Output the (X, Y) coordinate of the center of the cell containing the given text.  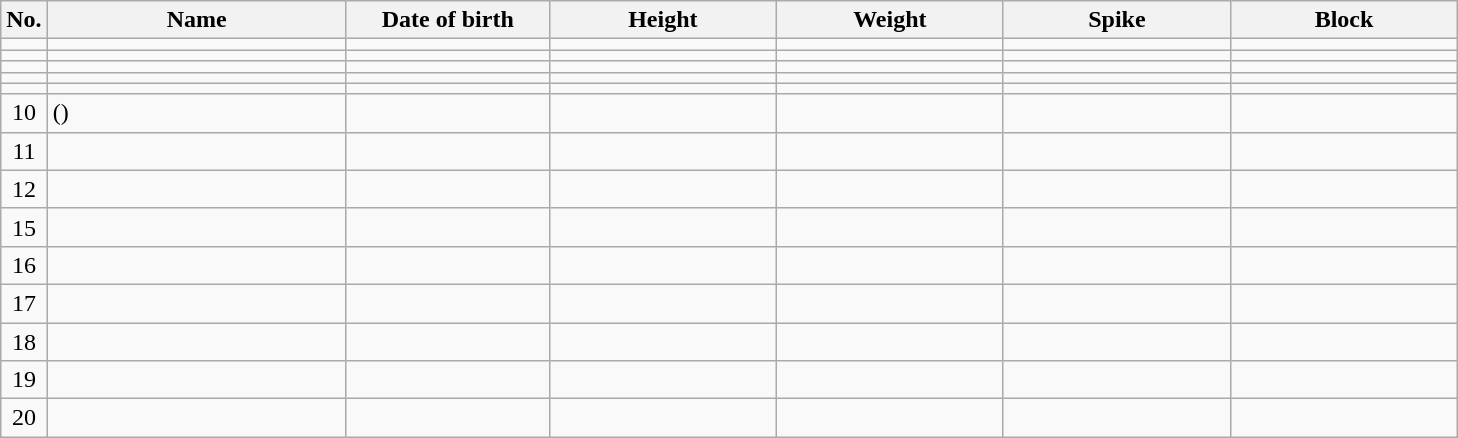
Height (662, 20)
20 (24, 418)
19 (24, 380)
10 (24, 113)
16 (24, 265)
() (196, 113)
No. (24, 20)
18 (24, 341)
Block (1344, 20)
12 (24, 189)
Weight (890, 20)
11 (24, 151)
15 (24, 227)
17 (24, 303)
Date of birth (448, 20)
Name (196, 20)
Spike (1116, 20)
